Search for the cell housing the specified text and yield its [x, y] center coordinate. 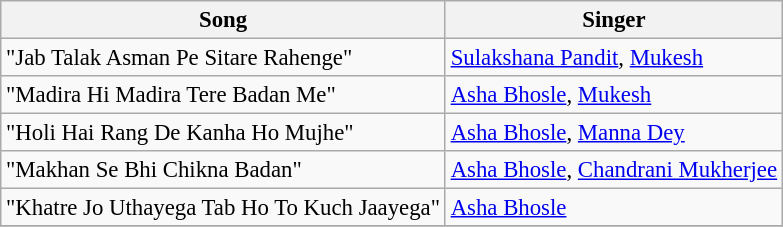
Asha Bhosle [614, 208]
Sulakshana Pandit, Mukesh [614, 58]
"Madira Hi Madira Tere Badan Me" [224, 95]
Asha Bhosle, Manna Dey [614, 133]
"Jab Talak Asman Pe Sitare Rahenge" [224, 58]
Song [224, 20]
Singer [614, 20]
"Makhan Se Bhi Chikna Badan" [224, 170]
Asha Bhosle, Chandrani Mukherjee [614, 170]
"Khatre Jo Uthayega Tab Ho To Kuch Jaayega" [224, 208]
Asha Bhosle, Mukesh [614, 95]
"Holi Hai Rang De Kanha Ho Mujhe" [224, 133]
